Identify which cell holds the provided text, then report its [X, Y] central coordinate. 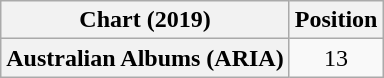
Position [336, 20]
Chart (2019) [145, 20]
Australian Albums (ARIA) [145, 58]
13 [336, 58]
